Provide the [X, Y] coordinate of the cell's center where the given text is located.  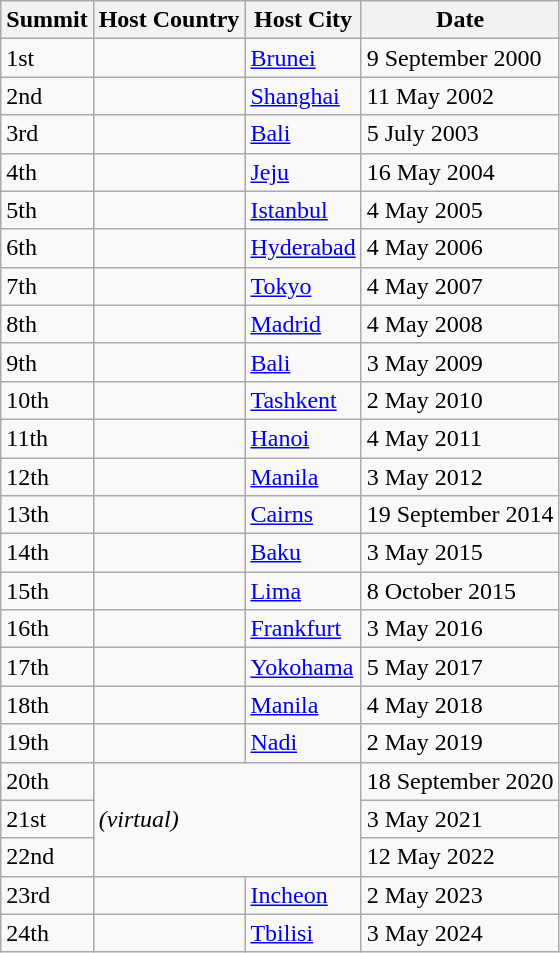
2nd [47, 96]
Yokohama [303, 667]
4 May 2011 [460, 438]
Baku [303, 553]
18th [47, 705]
16th [47, 629]
4 May 2005 [460, 210]
9th [47, 362]
Istanbul [303, 210]
9 September 2000 [460, 58]
Tbilisi [303, 933]
13th [47, 515]
Shanghai [303, 96]
Hyderabad [303, 248]
12th [47, 477]
4 May 2018 [460, 705]
Host City [303, 20]
2 May 2019 [460, 743]
24th [47, 933]
18 September 2020 [460, 781]
Tokyo [303, 286]
Summit [47, 20]
2 May 2023 [460, 895]
1st [47, 58]
21st [47, 819]
6th [47, 248]
17th [47, 667]
5 May 2017 [460, 667]
11 May 2002 [460, 96]
Host Country [169, 20]
8th [47, 324]
Madrid [303, 324]
11th [47, 438]
Frankfurt [303, 629]
Cairns [303, 515]
19th [47, 743]
23rd [47, 895]
20th [47, 781]
19 September 2014 [460, 515]
5th [47, 210]
Jeju [303, 172]
4 May 2006 [460, 248]
3 May 2009 [460, 362]
3 May 2012 [460, 477]
22nd [47, 857]
3 May 2024 [460, 933]
12 May 2022 [460, 857]
Brunei [303, 58]
5 July 2003 [460, 134]
15th [47, 591]
Hanoi [303, 438]
Nadi [303, 743]
7th [47, 286]
3 May 2016 [460, 629]
4 May 2008 [460, 324]
(virtual) [227, 819]
Lima [303, 591]
4th [47, 172]
4 May 2007 [460, 286]
2 May 2010 [460, 400]
3rd [47, 134]
Tashkent [303, 400]
14th [47, 553]
16 May 2004 [460, 172]
Incheon [303, 895]
3 May 2021 [460, 819]
8 October 2015 [460, 591]
3 May 2015 [460, 553]
10th [47, 400]
Date [460, 20]
